Return [X, Y] of the center of cell containing provided text 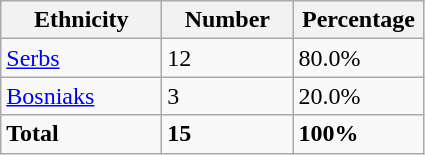
3 [228, 96]
80.0% [358, 58]
Percentage [358, 20]
Bosniaks [82, 96]
12 [228, 58]
Ethnicity [82, 20]
Total [82, 134]
Number [228, 20]
15 [228, 134]
20.0% [358, 96]
Serbs [82, 58]
100% [358, 134]
